For the text-containing cell, return its midpoint in (X, Y) coordinate format. 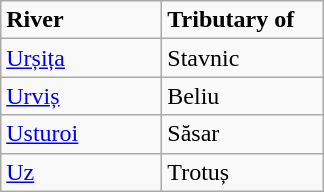
Urșița (82, 58)
Trotuș (242, 172)
Beliu (242, 96)
River (82, 20)
Usturoi (82, 134)
Tributary of (242, 20)
Uz (82, 172)
Stavnic (242, 58)
Urviș (82, 96)
Săsar (242, 134)
